Identify which cell holds the provided text, then report its (x, y) central coordinate. 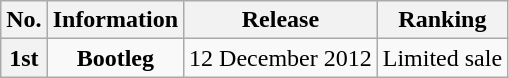
12 December 2012 (281, 58)
Information (115, 20)
1st (24, 58)
Bootleg (115, 58)
No. (24, 20)
Limited sale (442, 58)
Release (281, 20)
Ranking (442, 20)
